Detect which cell encompasses the target text, then output its [x, y] center coordinate. 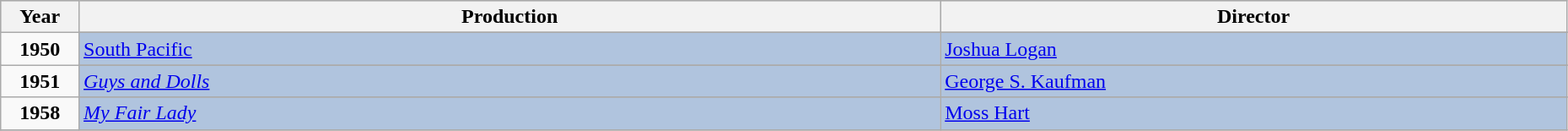
Moss Hart [1253, 113]
Guys and Dolls [509, 81]
George S. Kaufman [1253, 81]
South Pacific [509, 49]
1950 [40, 49]
Year [40, 17]
1951 [40, 81]
Production [509, 17]
1958 [40, 113]
My Fair Lady [509, 113]
Joshua Logan [1253, 49]
Director [1253, 17]
